Detect which cell encompasses the target text, then output its (x, y) center coordinate. 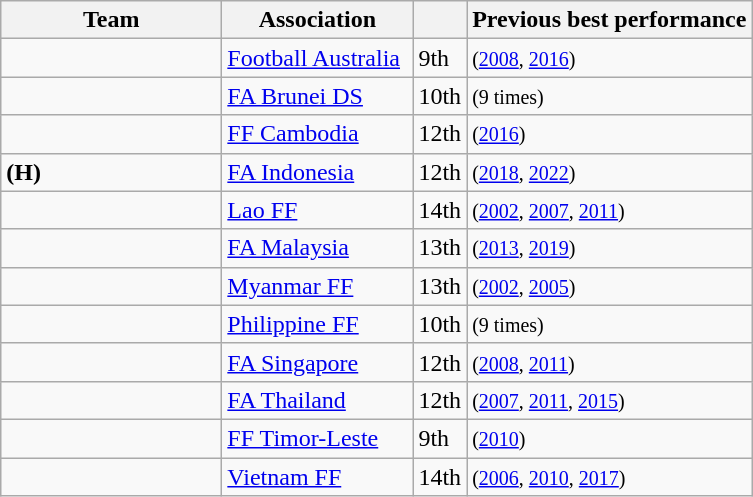
(2008, 2016) (610, 58)
Vietnam FF (318, 477)
(2008, 2011) (610, 362)
Myanmar FF (318, 286)
Philippine FF (318, 324)
FA Singapore (318, 362)
(H) (112, 172)
(2013, 2019) (610, 248)
FA Brunei DS (318, 96)
(2018, 2022) (610, 172)
FF Timor-Leste (318, 438)
Previous best performance (610, 20)
Football Australia (318, 58)
(2002, 2005) (610, 286)
FA Thailand (318, 400)
(2010) (610, 438)
FF Cambodia (318, 134)
Team (112, 20)
Lao FF (318, 210)
FA Malaysia (318, 248)
(2006, 2010, 2017) (610, 477)
(2002, 2007, 2011) (610, 210)
FA Indonesia (318, 172)
(2007, 2011, 2015) (610, 400)
(2016) (610, 134)
Association (318, 20)
